Extract the [x, y] coordinate from the center of the cell holding the provided text.  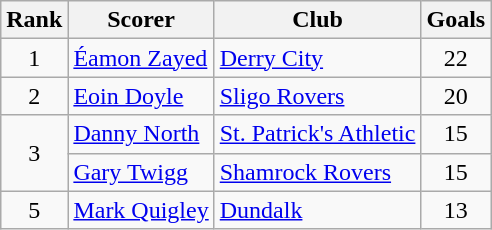
Club [318, 20]
Gary Twigg [141, 172]
Derry City [318, 58]
Shamrock Rovers [318, 172]
1 [34, 58]
Mark Quigley [141, 210]
5 [34, 210]
St. Patrick's Athletic [318, 134]
Rank [34, 20]
20 [456, 96]
Éamon Zayed [141, 58]
22 [456, 58]
Danny North [141, 134]
13 [456, 210]
Dundalk [318, 210]
Sligo Rovers [318, 96]
3 [34, 153]
Goals [456, 20]
Eoin Doyle [141, 96]
Scorer [141, 20]
2 [34, 96]
